Return [X, Y] of the center of cell containing provided text 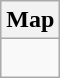
Map [30, 20]
